Pinpoint the cell where the given text exists, returning its [x, y] midpoint coordinate. 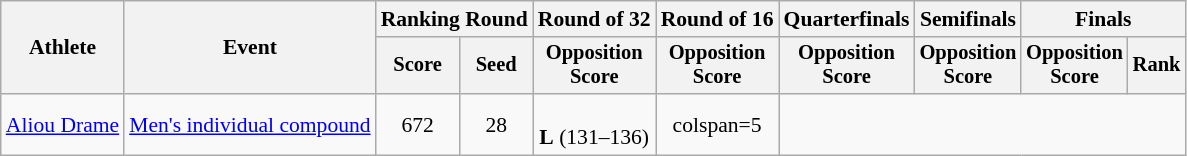
Men's individual compound [250, 124]
28 [496, 124]
Rank [1157, 66]
Round of 32 [594, 19]
Finals [1103, 19]
Aliou Drame [62, 124]
672 [418, 124]
Athlete [62, 48]
Event [250, 48]
Ranking Round [454, 19]
L (131–136) [594, 124]
colspan=5 [718, 124]
Quarterfinals [847, 19]
Score [418, 66]
Seed [496, 66]
Round of 16 [718, 19]
Semifinals [968, 19]
